From the cell containing the given text, extract its center point as (X, Y) coordinate. 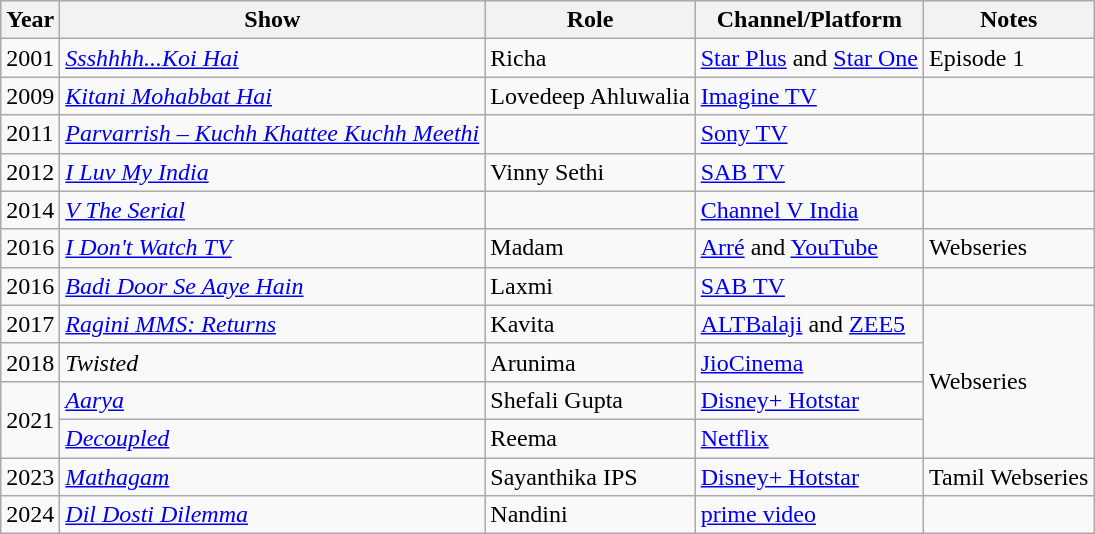
2018 (30, 362)
Nandini (590, 515)
Channel/Platform (809, 20)
Shefali Gupta (590, 400)
Ssshhhh...Koi Hai (272, 58)
Reema (590, 438)
prime video (809, 515)
2001 (30, 58)
Sayanthika IPS (590, 477)
2009 (30, 96)
2012 (30, 172)
Kitani Mohabbat Hai (272, 96)
2014 (30, 210)
Netflix (809, 438)
ALTBalaji and ZEE5 (809, 324)
Arunima (590, 362)
I Luv My India (272, 172)
Parvarrish – Kuchh Khattee Kuchh Meethi (272, 134)
Richa (590, 58)
2011 (30, 134)
Ragini MMS: Returns (272, 324)
Dil Dosti Dilemma (272, 515)
Decoupled (272, 438)
Star Plus and Star One (809, 58)
Notes (1009, 20)
Mathagam (272, 477)
Sony TV (809, 134)
2021 (30, 419)
Channel V India (809, 210)
2023 (30, 477)
Role (590, 20)
JioCinema (809, 362)
Badi Door Se Aaye Hain (272, 286)
Episode 1 (1009, 58)
Tamil Webseries (1009, 477)
Lovedeep Ahluwalia (590, 96)
2024 (30, 515)
Aarya (272, 400)
Imagine TV (809, 96)
Twisted (272, 362)
Year (30, 20)
Kavita (590, 324)
Laxmi (590, 286)
2017 (30, 324)
Arré and YouTube (809, 248)
Show (272, 20)
V The Serial (272, 210)
I Don't Watch TV (272, 248)
Madam (590, 248)
Vinny Sethi (590, 172)
